Output the [X, Y] coordinate of the center of the cell containing the given text.  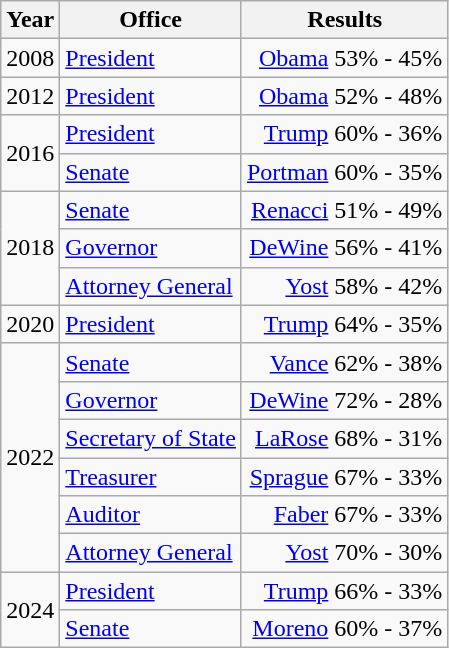
Obama 52% - 48% [344, 96]
Vance 62% - 38% [344, 362]
Trump 64% - 35% [344, 324]
Portman 60% - 35% [344, 172]
2012 [30, 96]
Office [151, 20]
Auditor [151, 515]
2022 [30, 457]
Faber 67% - 33% [344, 515]
Year [30, 20]
2020 [30, 324]
2018 [30, 248]
Moreno 60% - 37% [344, 629]
Yost 58% - 42% [344, 286]
Obama 53% - 45% [344, 58]
Sprague 67% - 33% [344, 477]
DeWine 56% - 41% [344, 248]
2016 [30, 153]
2024 [30, 610]
DeWine 72% - 28% [344, 400]
Trump 60% - 36% [344, 134]
Renacci 51% - 49% [344, 210]
Secretary of State [151, 438]
Treasurer [151, 477]
2008 [30, 58]
Trump 66% - 33% [344, 591]
Results [344, 20]
LaRose 68% - 31% [344, 438]
Yost 70% - 30% [344, 553]
